Locate the cell with the specified text and output its (x, y) center coordinate. 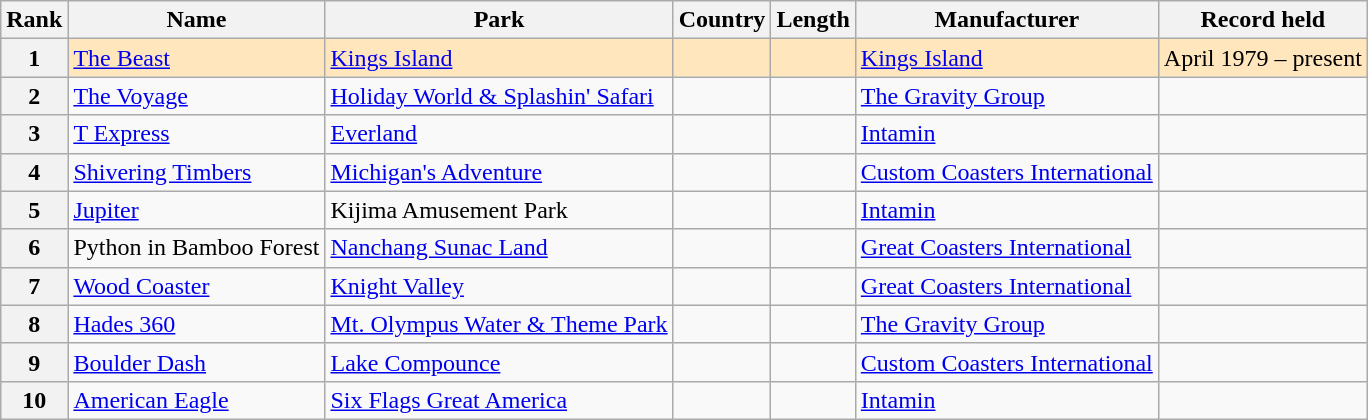
Park (499, 20)
Jupiter (196, 210)
T Express (196, 134)
Python in Bamboo Forest (196, 248)
April 1979 – present (1262, 58)
Country (722, 20)
The Voyage (196, 96)
8 (34, 324)
7 (34, 286)
10 (34, 400)
Shivering Timbers (196, 172)
Nanchang Sunac Land (499, 248)
Hades 360 (196, 324)
3 (34, 134)
Everland (499, 134)
1 (34, 58)
5 (34, 210)
Boulder Dash (196, 362)
Kijima Amusement Park (499, 210)
Six Flags Great America (499, 400)
Name (196, 20)
9 (34, 362)
Holiday World & Splashin' Safari (499, 96)
The Beast (196, 58)
Knight Valley (499, 286)
American Eagle (196, 400)
Rank (34, 20)
Record held (1262, 20)
6 (34, 248)
4 (34, 172)
Lake Compounce (499, 362)
Manufacturer (1006, 20)
Length (813, 20)
Wood Coaster (196, 286)
Michigan's Adventure (499, 172)
Mt. Olympus Water & Theme Park (499, 324)
2 (34, 96)
